Return [x, y] of the center of cell containing provided text 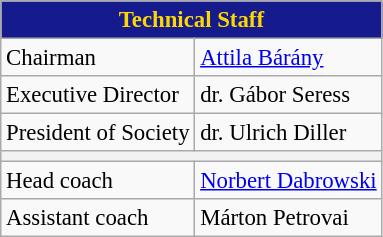
Attila Bárány [288, 58]
dr. Gábor Seress [288, 95]
Norbert Dabrowski [288, 181]
Chairman [98, 58]
Head coach [98, 181]
Technical Staff [192, 20]
Executive Director [98, 95]
President of Society [98, 133]
dr. Ulrich Diller [288, 133]
